Find where the given text appears and provide that cell's center as (X, Y) coordinate. 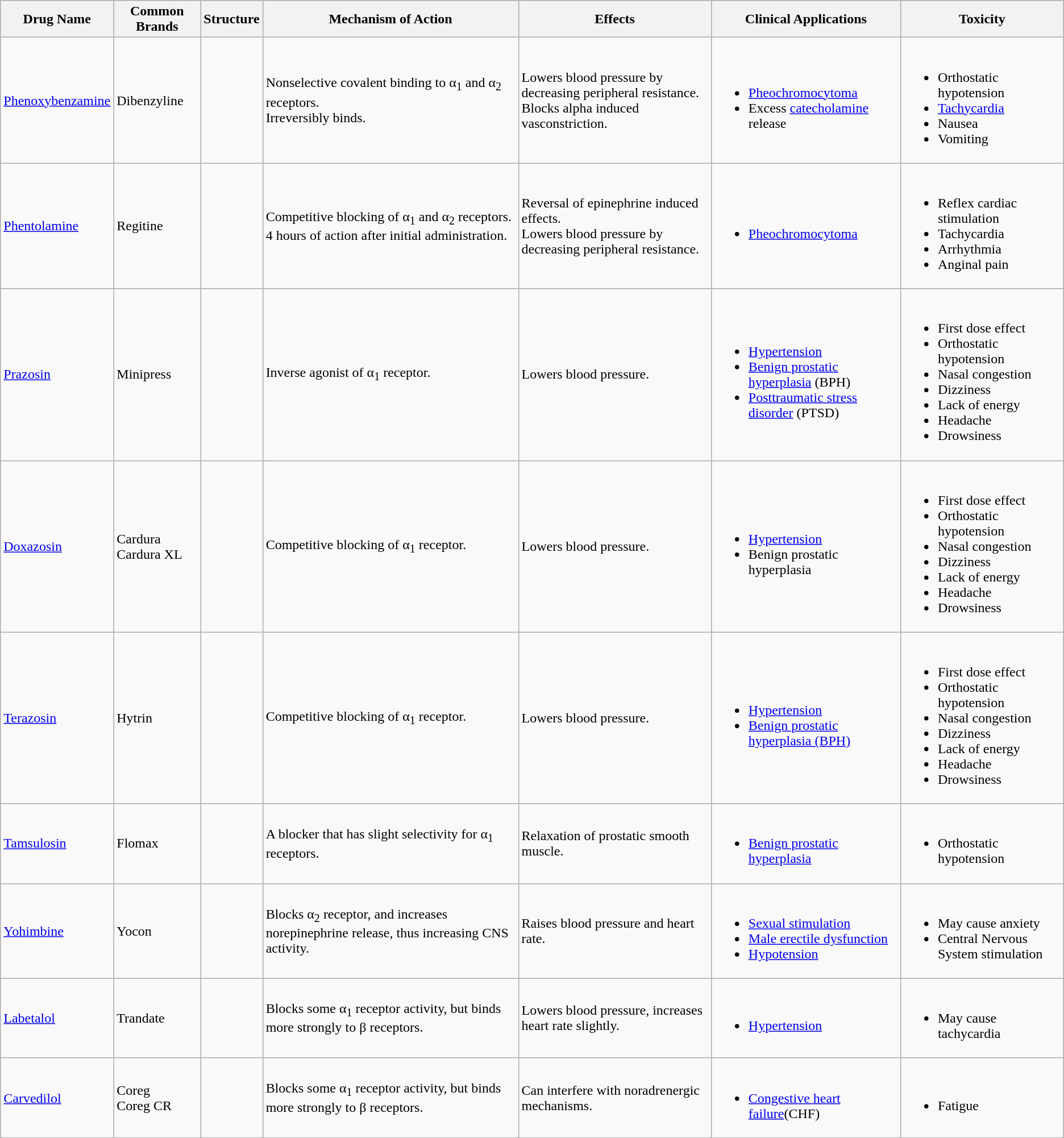
Reversal of epinephrine induced effects.Lowers blood pressure by decreasing peripheral resistance. (615, 226)
May cause tachycardia (982, 1018)
Orthostatic hypotension (982, 844)
Structure (232, 19)
Effects (615, 19)
Minipress (157, 375)
Phenoxybenzamine (57, 100)
HypertensionBenign prostatic hyperplasia (806, 546)
Competitive blocking of α1 and α2 receptors.4 hours of action after initial administration. (390, 226)
A blocker that has slight selectivity for α1 receptors. (390, 844)
HypertensionBenign prostatic hyperplasia (BPH) (806, 718)
Trandate (157, 1018)
Mechanism of Action (390, 19)
Yohimbine (57, 931)
Blocks α2 receptor, and increases norepinephrine release, thus increasing CNS activity. (390, 931)
Toxicity (982, 19)
Yocon (157, 931)
Fatigue (982, 1098)
Congestive heart failure(CHF) (806, 1098)
Flomax (157, 844)
Benign prostatic hyperplasia (806, 844)
Lowers blood pressure, increases heart rate slightly. (615, 1018)
May cause anxietyCentral Nervous System stimulation (982, 931)
Lowers blood pressure by decreasing peripheral resistance.Blocks alpha induced vasconstriction. (615, 100)
Nonselective covalent binding to α1 and α2 receptors.Irreversibly binds. (390, 100)
Prazosin (57, 375)
Hytrin (157, 718)
Can interfere with noradrenergic mechanisms. (615, 1098)
Phentolamine (57, 226)
Inverse agonist of α1 receptor. (390, 375)
Relaxation of prostatic smooth muscle. (615, 844)
Dibenzyline (157, 100)
CarduraCardura XL (157, 546)
Reflex cardiac stimulationTachycardiaArrhythmiaAnginal pain (982, 226)
Hypertension (806, 1018)
Pheochromocytoma (806, 226)
Sexual stimulationMale erectile dysfunctionHypotension (806, 931)
Clinical Applications (806, 19)
Doxazosin (57, 546)
Terazosin (57, 718)
Common Brands (157, 19)
Labetalol (57, 1018)
Drug Name (57, 19)
Regitine (157, 226)
Raises blood pressure and heart rate. (615, 931)
HypertensionBenign prostatic hyperplasia (BPH)Posttraumatic stress disorder (PTSD) (806, 375)
PheochromocytomaExcess catecholamine release (806, 100)
CoregCoreg CR (157, 1098)
Carvedilol (57, 1098)
Orthostatic hypotensionTachycardiaNauseaVomiting (982, 100)
Tamsulosin (57, 844)
